Search for the cell housing the specified text and yield its [X, Y] center coordinate. 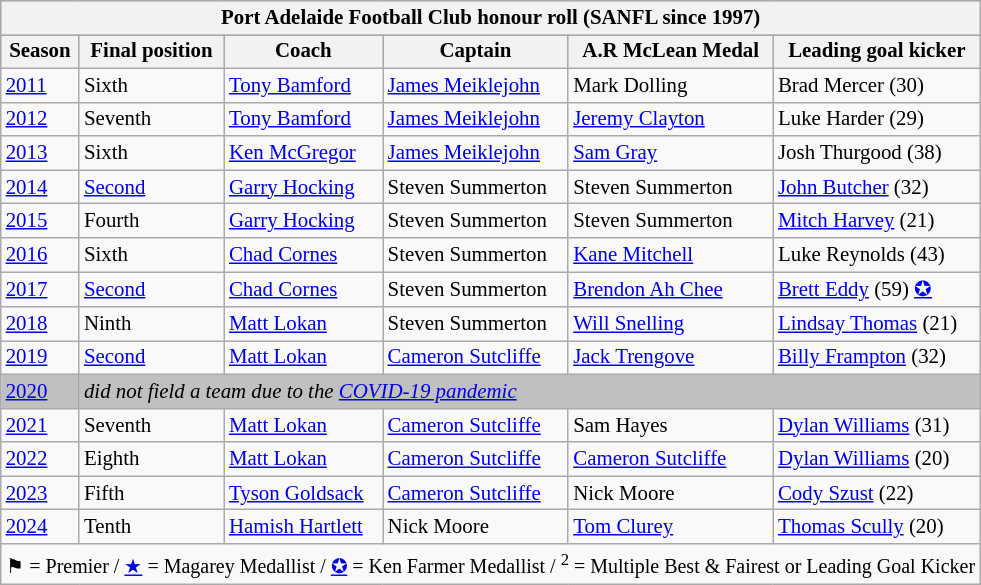
Sam Gray [670, 153]
2023 [40, 493]
2024 [40, 527]
Kane Mitchell [670, 255]
Tyson Goldsack [304, 493]
Fourth [152, 221]
2012 [40, 119]
Billy Frampton (32) [877, 358]
Luke Harder (29) [877, 119]
Brad Mercer (30) [877, 85]
Tom Clurey [670, 527]
Sam Hayes [670, 425]
Lindsay Thomas (21) [877, 324]
Brendon Ah Chee [670, 290]
Fifth [152, 493]
⚑ = Premier / ★ = Magarey Medallist / ✪ = Ken Farmer Medallist / 2 = Multiple Best & Fairest or Leading Goal Kicker [491, 564]
Josh Thurgood (38) [877, 153]
A.R McLean Medal [670, 52]
2015 [40, 221]
2018 [40, 324]
2014 [40, 187]
Hamish Hartlett [304, 527]
Will Snelling [670, 324]
Final position [152, 52]
Eighth [152, 459]
Dylan Williams (31) [877, 425]
Thomas Scully (20) [877, 527]
Luke Reynolds (43) [877, 255]
Cody Szust (22) [877, 493]
Jeremy Clayton [670, 119]
John Butcher (32) [877, 187]
2022 [40, 459]
2011 [40, 85]
Mitch Harvey (21) [877, 221]
2021 [40, 425]
Port Adelaide Football Club honour roll (SANFL since 1997) [491, 18]
2017 [40, 290]
2019 [40, 358]
2013 [40, 153]
2020 [40, 392]
Mark Dolling [670, 85]
Brett Eddy (59) ✪ [877, 290]
Leading goal kicker [877, 52]
Ken McGregor [304, 153]
Coach [304, 52]
Ninth [152, 324]
Dylan Williams (20) [877, 459]
Captain [476, 52]
Season [40, 52]
2016 [40, 255]
Jack Trengove [670, 358]
Tenth [152, 527]
did not field a team due to the COVID-19 pandemic [530, 392]
